Locate the cell with the specified text and output its [X, Y] center coordinate. 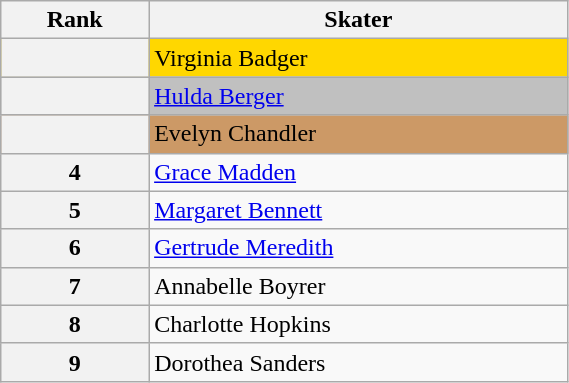
Charlotte Hopkins [358, 324]
9 [75, 362]
6 [75, 248]
5 [75, 210]
Hulda Berger [358, 96]
Margaret Bennett [358, 210]
Dorothea Sanders [358, 362]
Gertrude Meredith [358, 248]
Rank [75, 20]
Annabelle Boyrer [358, 286]
8 [75, 324]
Virginia Badger [358, 58]
4 [75, 172]
Grace Madden [358, 172]
Skater [358, 20]
7 [75, 286]
Evelyn Chandler [358, 134]
